Identify which cell holds the provided text, then report its (X, Y) central coordinate. 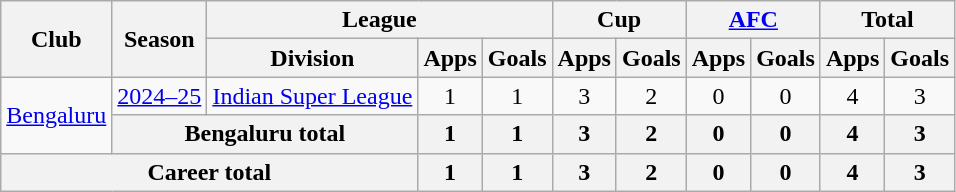
Club (56, 39)
Division (312, 58)
League (380, 20)
Cup (619, 20)
Career total (210, 172)
Bengaluru (56, 115)
Indian Super League (312, 96)
2024–25 (160, 96)
Season (160, 39)
Bengaluru total (265, 134)
Total (887, 20)
AFC (753, 20)
